Identify which cell holds the provided text, then report its (X, Y) central coordinate. 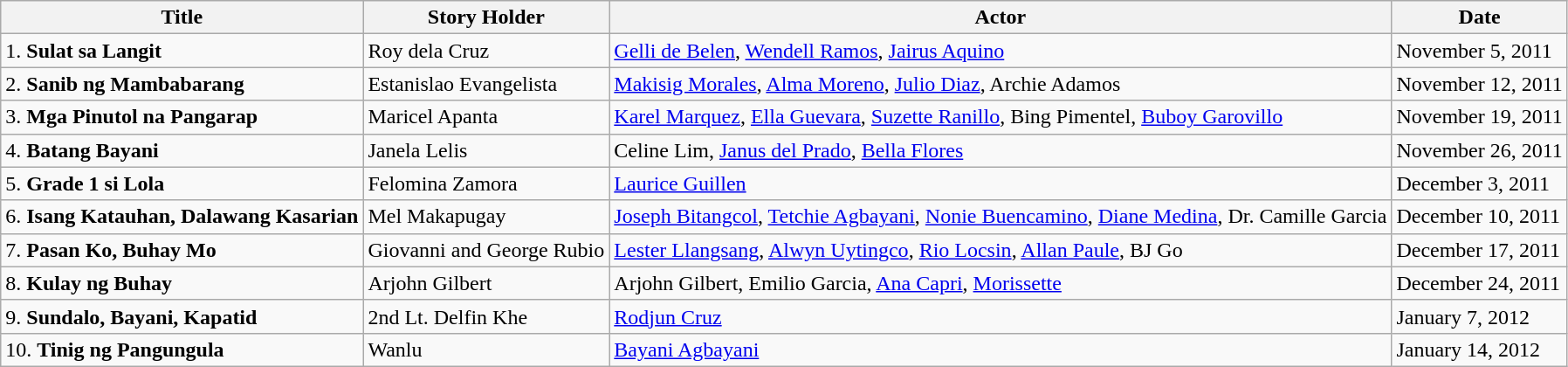
Arjohn Gilbert, Emilio Garcia, Ana Capri, Morissette (1001, 283)
5. Grade 1 si Lola (182, 183)
Lester Llangsang, Alwyn Uytingco, Rio Locsin, Allan Paule, BJ Go (1001, 250)
November 12, 2011 (1479, 84)
Roy dela Cruz (486, 51)
December 3, 2011 (1479, 183)
7. Pasan Ko, Buhay Mo (182, 250)
December 24, 2011 (1479, 283)
1. Sulat sa Langit (182, 51)
Laurice Guillen (1001, 183)
Actor (1001, 17)
9. Sundalo, Bayani, Kapatid (182, 316)
November 19, 2011 (1479, 117)
Arjohn Gilbert (486, 283)
November 5, 2011 (1479, 51)
Bayani Agbayani (1001, 350)
Gelli de Belen, Wendell Ramos, Jairus Aquino (1001, 51)
January 7, 2012 (1479, 316)
Celine Lim, Janus del Prado, Bella Flores (1001, 150)
Story Holder (486, 17)
November 26, 2011 (1479, 150)
Estanislao Evangelista (486, 84)
December 17, 2011 (1479, 250)
4. Batang Bayani (182, 150)
Maricel Apanta (486, 117)
Mel Makapugay (486, 217)
January 14, 2012 (1479, 350)
Rodjun Cruz (1001, 316)
2nd Lt. Delfin Khe (486, 316)
Felomina Zamora (486, 183)
Janela Lelis (486, 150)
Karel Marquez, Ella Guevara, Suzette Ranillo, Bing Pimentel, Buboy Garovillo (1001, 117)
Title (182, 17)
Makisig Morales, Alma Moreno, Julio Diaz, Archie Adamos (1001, 84)
December 10, 2011 (1479, 217)
2. Sanib ng Mambabarang (182, 84)
3. Mga Pinutol na Pangarap (182, 117)
Date (1479, 17)
10. Tinig ng Pangungula (182, 350)
Wanlu (486, 350)
6. Isang Katauhan, Dalawang Kasarian (182, 217)
8. Kulay ng Buhay (182, 283)
Joseph Bitangcol, Tetchie Agbayani, Nonie Buencamino, Diane Medina, Dr. Camille Garcia (1001, 217)
Giovanni and George Rubio (486, 250)
